Capture the cell that displays the provided text and extract its (X, Y) central coordinate. 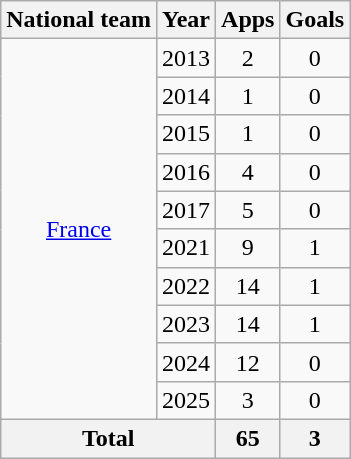
2 (248, 58)
Apps (248, 20)
France (79, 230)
2016 (186, 172)
5 (248, 210)
2013 (186, 58)
65 (248, 438)
2024 (186, 362)
2015 (186, 134)
2023 (186, 324)
2025 (186, 400)
9 (248, 248)
2017 (186, 210)
12 (248, 362)
2022 (186, 286)
4 (248, 172)
Year (186, 20)
National team (79, 20)
Goals (315, 20)
Total (108, 438)
2014 (186, 96)
2021 (186, 248)
